Detect which cell encompasses the target text, then output its [x, y] center coordinate. 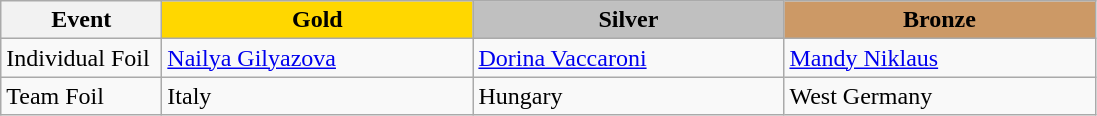
Gold [318, 20]
Nailya Gilyazova [318, 58]
Hungary [628, 96]
Bronze [940, 20]
Mandy Niklaus [940, 58]
Event [82, 20]
Individual Foil [82, 58]
Silver [628, 20]
Dorina Vaccaroni [628, 58]
Italy [318, 96]
Team Foil [82, 96]
West Germany [940, 96]
